Pinpoint the cell where the given text exists, returning its (X, Y) midpoint coordinate. 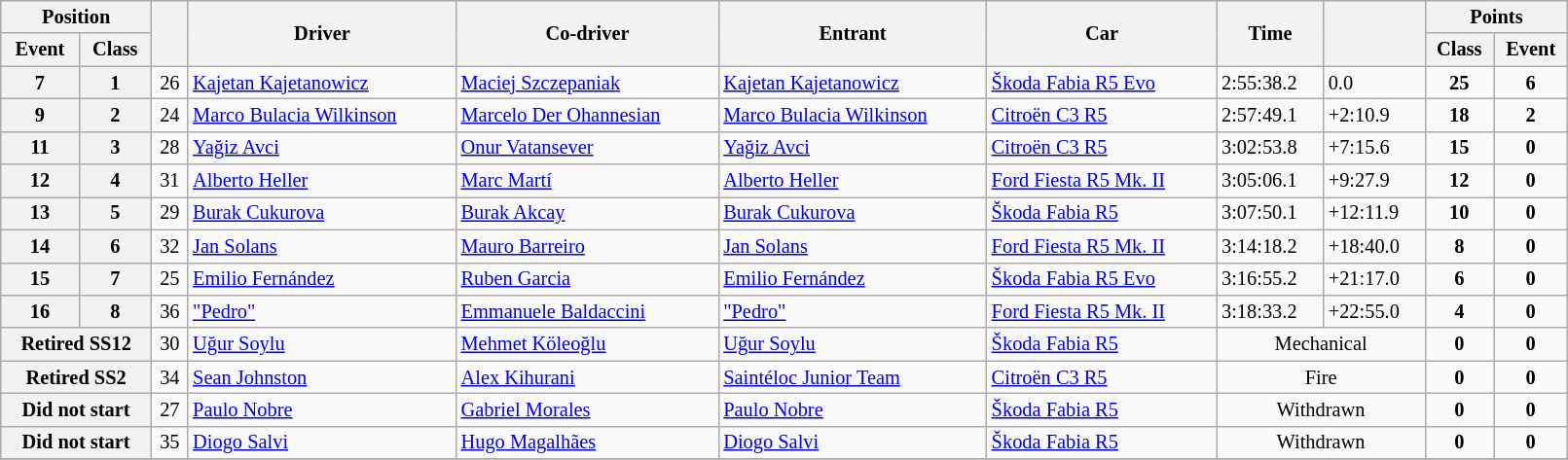
Time (1270, 33)
2:55:38.2 (1270, 83)
Co-driver (588, 33)
Retired SS12 (76, 344)
3:07:50.1 (1270, 213)
Ruben Garcia (588, 279)
34 (169, 377)
14 (40, 246)
3:05:06.1 (1270, 181)
1 (115, 83)
9 (40, 115)
+9:27.9 (1374, 181)
+21:17.0 (1374, 279)
3:14:18.2 (1270, 246)
16 (40, 311)
Position (76, 17)
28 (169, 148)
26 (169, 83)
Mechanical (1321, 344)
31 (169, 181)
27 (169, 409)
Fire (1321, 377)
Alex Kihurani (588, 377)
Marcelo Der Ohannesian (588, 115)
Saintéloc Junior Team (853, 377)
30 (169, 344)
Onur Vatansever (588, 148)
3:16:55.2 (1270, 279)
18 (1460, 115)
+22:55.0 (1374, 311)
29 (169, 213)
35 (169, 442)
Marc Martí (588, 181)
Gabriel Morales (588, 409)
2:57:49.1 (1270, 115)
24 (169, 115)
+18:40.0 (1374, 246)
Driver (321, 33)
Sean Johnston (321, 377)
32 (169, 246)
0.0 (1374, 83)
Hugo Magalhães (588, 442)
+7:15.6 (1374, 148)
36 (169, 311)
3:18:33.2 (1270, 311)
Mehmet Köleoğlu (588, 344)
11 (40, 148)
5 (115, 213)
13 (40, 213)
Entrant (853, 33)
Maciej Szczepaniak (588, 83)
Retired SS2 (76, 377)
Burak Akcay (588, 213)
Points (1497, 17)
Emmanuele Baldaccini (588, 311)
Mauro Barreiro (588, 246)
Car (1102, 33)
3 (115, 148)
3:02:53.8 (1270, 148)
+12:11.9 (1374, 213)
10 (1460, 213)
+2:10.9 (1374, 115)
